For the text-containing cell, return its midpoint in (X, Y) coordinate format. 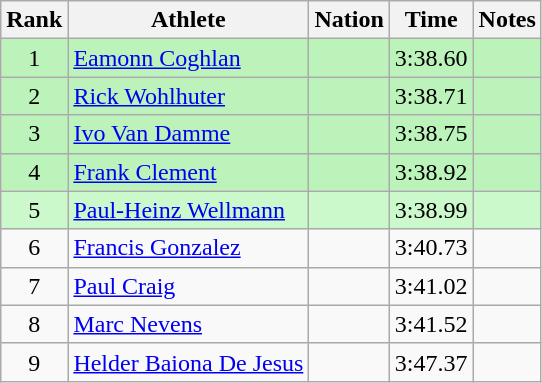
3:40.73 (431, 248)
3:41.52 (431, 324)
Ivo Van Damme (188, 134)
Nation (349, 20)
3:38.99 (431, 210)
Athlete (188, 20)
1 (34, 58)
3:38.60 (431, 58)
8 (34, 324)
3:47.37 (431, 362)
3:38.71 (431, 96)
Paul-Heinz Wellmann (188, 210)
Frank Clement (188, 172)
Time (431, 20)
Eamonn Coghlan (188, 58)
5 (34, 210)
7 (34, 286)
3:38.92 (431, 172)
3:38.75 (431, 134)
Rick Wohlhuter (188, 96)
2 (34, 96)
Notes (507, 20)
Paul Craig (188, 286)
3 (34, 134)
Marc Nevens (188, 324)
Francis Gonzalez (188, 248)
3:41.02 (431, 286)
6 (34, 248)
Helder Baiona De Jesus (188, 362)
9 (34, 362)
Rank (34, 20)
4 (34, 172)
